Capture the cell that displays the provided text and extract its [x, y] central coordinate. 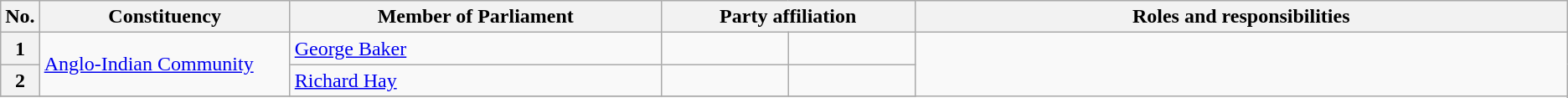
No. [20, 17]
Roles and responsibilities [1241, 17]
Constituency [164, 17]
Member of Parliament [476, 17]
George Baker [476, 49]
Party affiliation [787, 17]
Richard Hay [476, 80]
1 [20, 49]
Anglo-Indian Community [164, 64]
2 [20, 80]
